From the cell containing the given text, extract its center point as (x, y) coordinate. 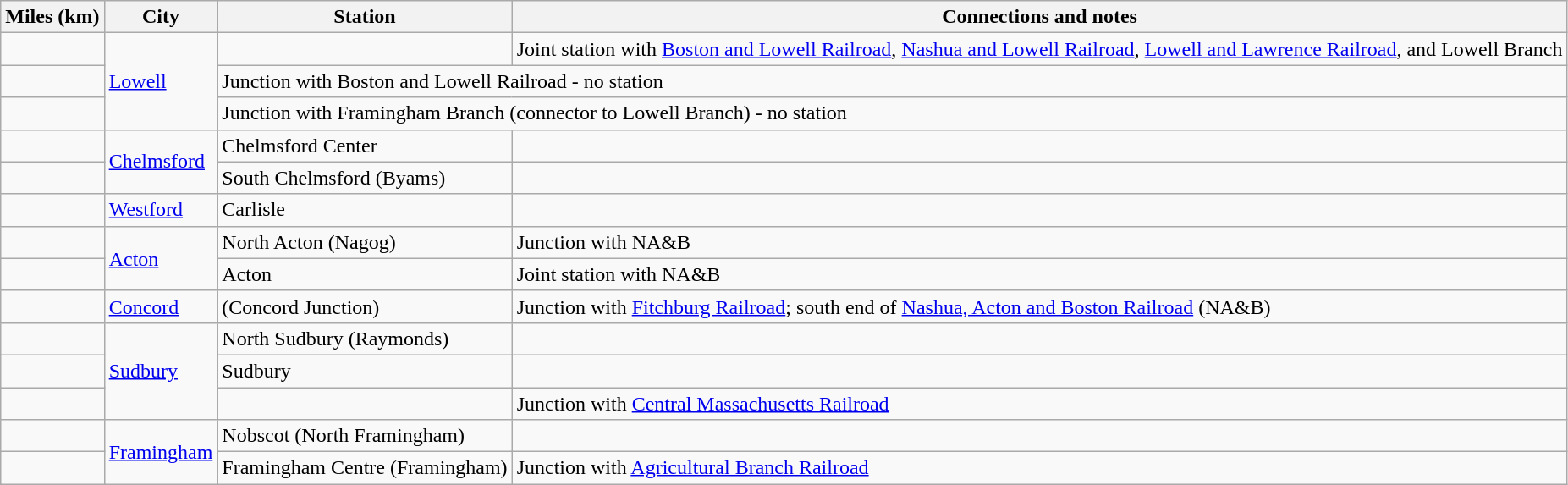
North Acton (Nagog) (365, 242)
Carlisle (365, 210)
South Chelmsford (Byams) (365, 178)
Junction with Boston and Lowell Railroad - no station (892, 81)
Framingham (161, 452)
Miles (km) (52, 17)
Lowell (161, 81)
City (161, 17)
(Concord Junction) (365, 306)
Chelmsford (161, 162)
Chelmsford Center (365, 146)
Framingham Centre (Framingham) (365, 468)
Joint station with Boston and Lowell Railroad, Nashua and Lowell Railroad, Lowell and Lawrence Railroad, and Lowell Branch (1039, 49)
Station (365, 17)
Westford (161, 210)
Connections and notes (1039, 17)
Junction with Framingham Branch (connector to Lowell Branch) - no station (892, 113)
Concord (161, 306)
Junction with Fitchburg Railroad; south end of Nashua, Acton and Boston Railroad (NA&B) (1039, 306)
Nobscot (North Framingham) (365, 436)
Junction with Central Massachusetts Railroad (1039, 404)
North Sudbury (Raymonds) (365, 339)
Junction with Agricultural Branch Railroad (1039, 468)
Joint station with NA&B (1039, 274)
Junction with NA&B (1039, 242)
